For the text-containing cell, return its midpoint in (X, Y) coordinate format. 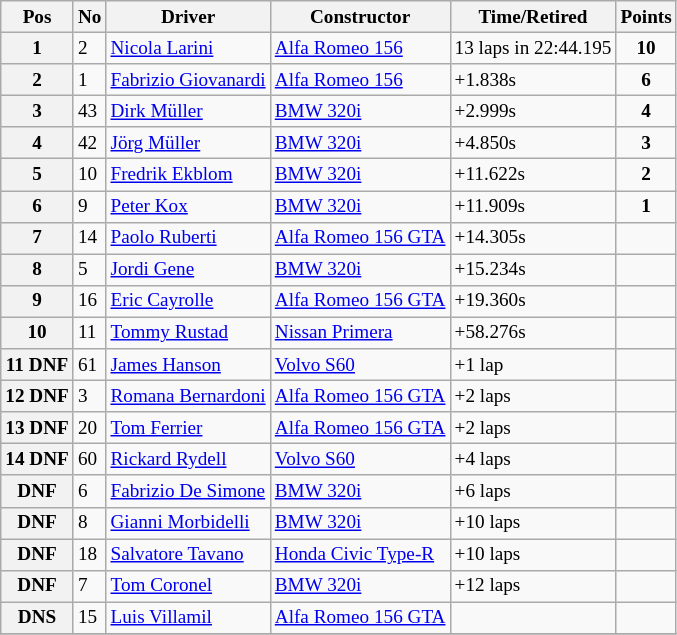
+19.360s (533, 301)
Paolo Ruberti (188, 238)
43 (90, 111)
Rickard Rydell (188, 460)
Jörg Müller (188, 143)
42 (90, 143)
Gianni Morbidelli (188, 523)
Fabrizio Giovanardi (188, 80)
+1.838s (533, 80)
Tom Coronel (188, 586)
13 laps in 22:44.195 (533, 48)
Honda Civic Type-R (360, 554)
+4.850s (533, 143)
Jordi Gene (188, 270)
+12 laps (533, 586)
12 DNF (38, 396)
Eric Cayrolle (188, 301)
Tommy Rustad (188, 333)
15 (90, 618)
+15.234s (533, 270)
+1 lap (533, 365)
Nicola Larini (188, 48)
16 (90, 301)
Driver (188, 17)
+6 laps (533, 491)
Fabrizio De Simone (188, 491)
Pos (38, 17)
Constructor (360, 17)
11 DNF (38, 365)
11 (90, 333)
Points (646, 17)
Dirk Müller (188, 111)
20 (90, 428)
61 (90, 365)
+4 laps (533, 460)
+2.999s (533, 111)
14 DNF (38, 460)
Salvatore Tavano (188, 554)
13 DNF (38, 428)
Tom Ferrier (188, 428)
+11.909s (533, 206)
James Hanson (188, 365)
Luis Villamil (188, 618)
Nissan Primera (360, 333)
60 (90, 460)
No (90, 17)
Fredrik Ekblom (188, 175)
+14.305s (533, 238)
+58.276s (533, 333)
18 (90, 554)
DNS (38, 618)
14 (90, 238)
+11.622s (533, 175)
Peter Kox (188, 206)
Romana Bernardoni (188, 396)
Time/Retired (533, 17)
